Find where the given text appears and provide that cell's center as (X, Y) coordinate. 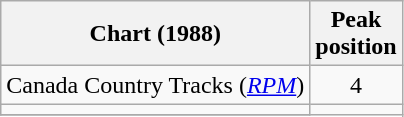
Chart (1988) (156, 34)
Canada Country Tracks (RPM) (156, 85)
4 (356, 85)
Peakposition (356, 34)
